Scan for the cell matching the given text and deliver its (X, Y) coordinate at center. 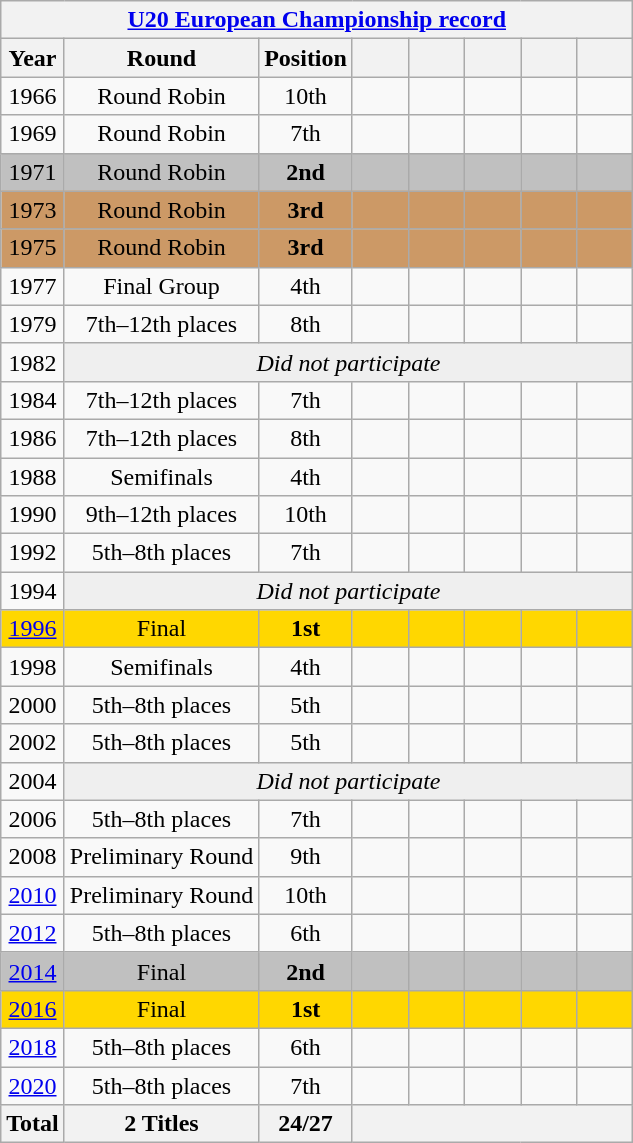
24/27 (306, 1124)
9th–12th places (161, 515)
1992 (33, 553)
U20 European Championship record (317, 20)
Year (33, 58)
Position (306, 58)
2010 (33, 895)
2002 (33, 743)
1979 (33, 324)
1975 (33, 248)
2 Titles (161, 1124)
2004 (33, 781)
1982 (33, 362)
1988 (33, 477)
Total (33, 1124)
2000 (33, 705)
Round (161, 58)
2020 (33, 1085)
1977 (33, 286)
1990 (33, 515)
9th (306, 857)
1969 (33, 134)
1984 (33, 400)
2016 (33, 1009)
1986 (33, 438)
1996 (33, 629)
1966 (33, 96)
Final Group (161, 286)
1994 (33, 591)
1971 (33, 172)
2012 (33, 933)
2006 (33, 819)
1998 (33, 667)
2014 (33, 971)
2008 (33, 857)
2018 (33, 1047)
1973 (33, 210)
